Detect which cell encompasses the target text, then output its [x, y] center coordinate. 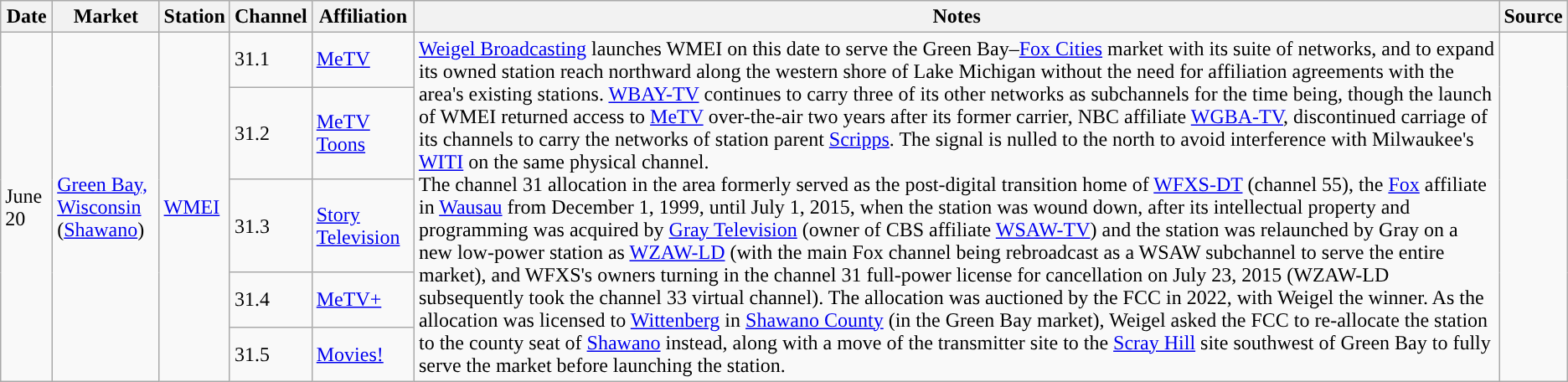
MeTV+ [363, 300]
Green Bay, Wisconsin(Shawano) [106, 207]
Station [194, 17]
WMEI [194, 207]
31.3 [271, 226]
31.1 [271, 60]
Date [27, 17]
Market [106, 17]
31.2 [271, 134]
June 20 [27, 207]
MeTV Toons [363, 134]
Source [1533, 17]
31.5 [271, 354]
Notes [957, 17]
Channel [271, 17]
31.4 [271, 300]
Affiliation [363, 17]
Story Television [363, 226]
MeTV [363, 60]
Movies! [363, 354]
